Determine the [X, Y] coordinate at the center of the cell enclosing the given text.  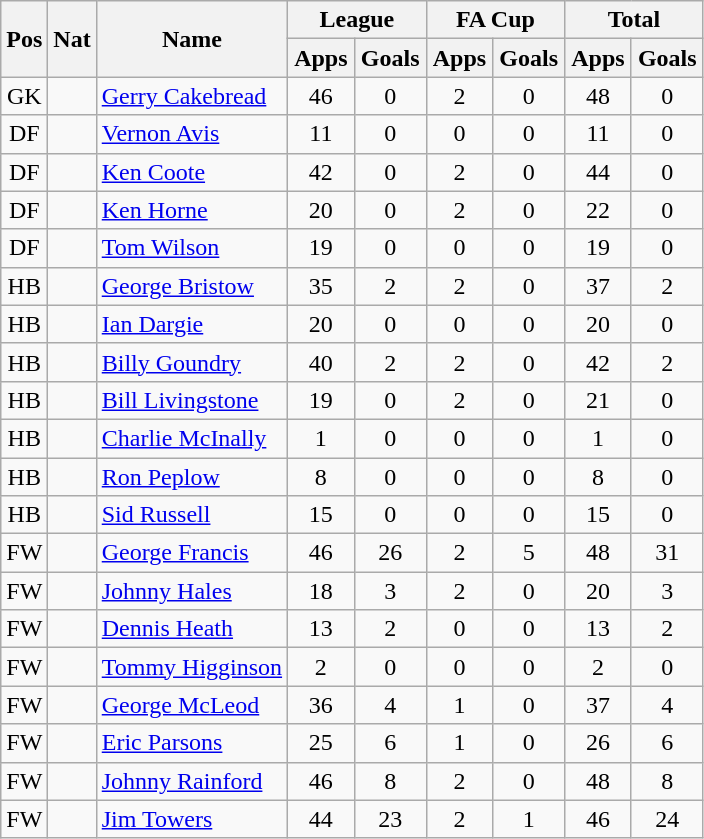
Tommy Higginson [192, 667]
George Bristow [192, 286]
40 [322, 362]
21 [598, 400]
Charlie McInally [192, 438]
Ken Coote [192, 172]
Gerry Cakebread [192, 96]
George McLeod [192, 705]
Sid Russell [192, 515]
Johnny Rainford [192, 781]
Total [634, 20]
Ian Dargie [192, 324]
FA Cup [496, 20]
Ken Horne [192, 210]
Dennis Heath [192, 629]
Eric Parsons [192, 743]
Bill Livingstone [192, 400]
Jim Towers [192, 819]
Name [192, 39]
League [358, 20]
Nat [72, 39]
31 [667, 553]
Johnny Hales [192, 591]
24 [667, 819]
Tom Wilson [192, 248]
George Francis [192, 553]
Ron Peplow [192, 477]
25 [322, 743]
36 [322, 705]
23 [390, 819]
Pos [24, 39]
5 [529, 553]
35 [322, 286]
GK [24, 96]
18 [322, 591]
Vernon Avis [192, 134]
22 [598, 210]
Billy Goundry [192, 362]
